Find where the given text appears and provide that cell's center as [X, Y] coordinate. 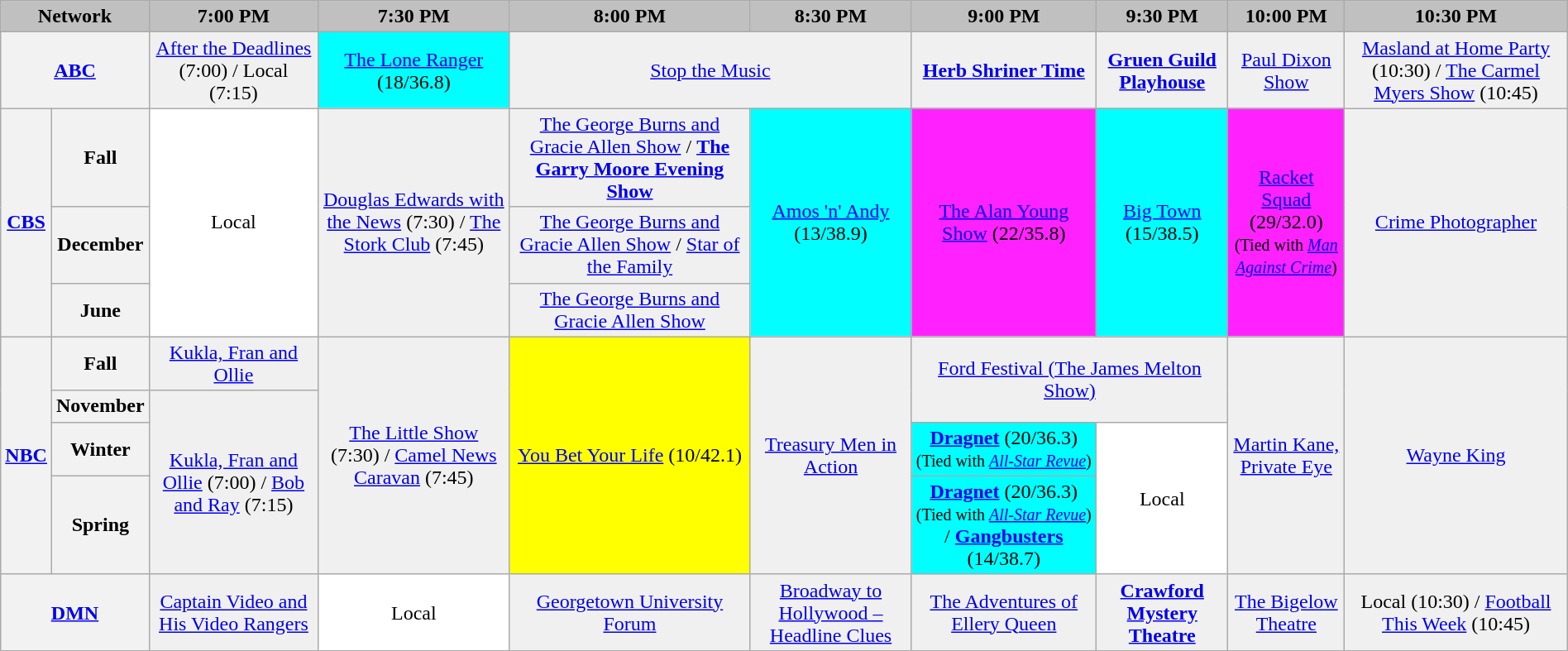
Martin Kane, Private Eye [1287, 455]
Ford Festival (The James Melton Show) [1070, 379]
December [100, 245]
8:00 PM [630, 17]
10:00 PM [1287, 17]
7:00 PM [233, 17]
7:30 PM [414, 17]
CBS [26, 223]
Paul Dixon Show [1287, 70]
Broadway to Hollywood – Headline Clues [830, 612]
Crime Photographer [1456, 223]
The Adventures of Ellery Queen [1004, 612]
Dragnet (20/36.3)(Tied with All-Star Revue) [1004, 448]
Herb Shriner Time [1004, 70]
Captain Video and His Video Rangers [233, 612]
Big Town (15/38.5) [1163, 223]
Georgetown University Forum [630, 612]
Dragnet (20/36.3)(Tied with All-Star Revue) / Gangbusters (14/38.7) [1004, 524]
The Alan Young Show (22/35.8) [1004, 223]
You Bet Your Life (10/42.1) [630, 455]
9:00 PM [1004, 17]
The Bigelow Theatre [1287, 612]
Racket Squad (29/32.0)(Tied with Man Against Crime) [1287, 223]
Douglas Edwards with the News (7:30) / The Stork Club (7:45) [414, 223]
Wayne King [1456, 455]
Spring [100, 524]
The George Burns and Gracie Allen Show [630, 309]
Kukla, Fran and Ollie [233, 364]
Network [74, 17]
Kukla, Fran and Ollie (7:00) / Bob and Ray (7:15) [233, 482]
9:30 PM [1163, 17]
Crawford Mystery Theatre [1163, 612]
Stop the Music [710, 70]
8:30 PM [830, 17]
June [100, 309]
10:30 PM [1456, 17]
The George Burns and Gracie Allen Show / The Garry Moore Evening Show [630, 157]
Winter [100, 448]
The Little Show (7:30) / Camel News Caravan (7:45) [414, 455]
DMN [74, 612]
November [100, 406]
Gruen Guild Playhouse [1163, 70]
The Lone Ranger (18/36.8) [414, 70]
NBC [26, 455]
Amos 'n' Andy (13/38.9) [830, 223]
After the Deadlines (7:00) / Local (7:15) [233, 70]
Local (10:30) / Football This Week (10:45) [1456, 612]
ABC [74, 70]
Treasury Men in Action [830, 455]
The George Burns and Gracie Allen Show / Star of the Family [630, 245]
Masland at Home Party (10:30) / The Carmel Myers Show (10:45) [1456, 70]
